Detect which cell encompasses the target text, then output its (X, Y) center coordinate. 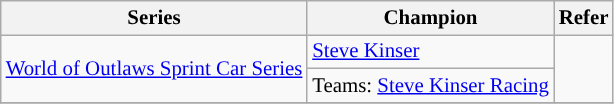
Champion (430, 18)
Series (154, 18)
Teams: Steve Kinser Racing (430, 85)
Refer (584, 18)
Steve Kinser (430, 51)
World of Outlaws Sprint Car Series (154, 68)
